Return [x, y] of the center of cell containing provided text 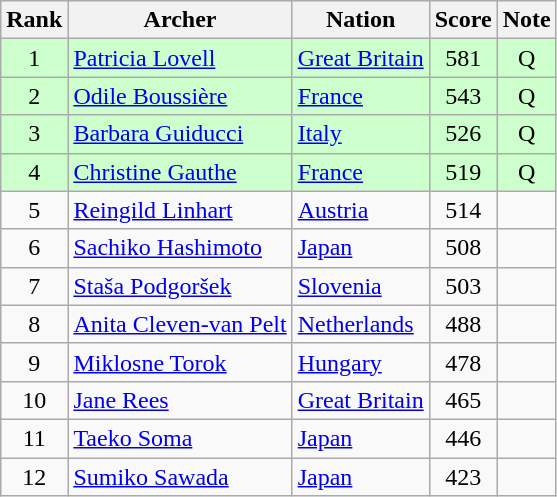
2 [34, 96]
478 [463, 362]
Reingild Linhart [180, 210]
Score [463, 20]
Rank [34, 20]
7 [34, 286]
Jane Rees [180, 400]
488 [463, 324]
1 [34, 58]
6 [34, 248]
9 [34, 362]
519 [463, 172]
514 [463, 210]
4 [34, 172]
Netherlands [360, 324]
Nation [360, 20]
10 [34, 400]
Odile Boussière [180, 96]
Hungary [360, 362]
Italy [360, 134]
423 [463, 477]
543 [463, 96]
Note [526, 20]
Archer [180, 20]
446 [463, 438]
Taeko Soma [180, 438]
5 [34, 210]
Austria [360, 210]
Sachiko Hashimoto [180, 248]
Christine Gauthe [180, 172]
Sumiko Sawada [180, 477]
8 [34, 324]
Staša Podgoršek [180, 286]
581 [463, 58]
508 [463, 248]
11 [34, 438]
Slovenia [360, 286]
526 [463, 134]
465 [463, 400]
Patricia Lovell [180, 58]
503 [463, 286]
Anita Cleven-van Pelt [180, 324]
Barbara Guiducci [180, 134]
12 [34, 477]
3 [34, 134]
Miklosne Torok [180, 362]
